Determine the [X, Y] coordinate at the center of the cell enclosing the given text.  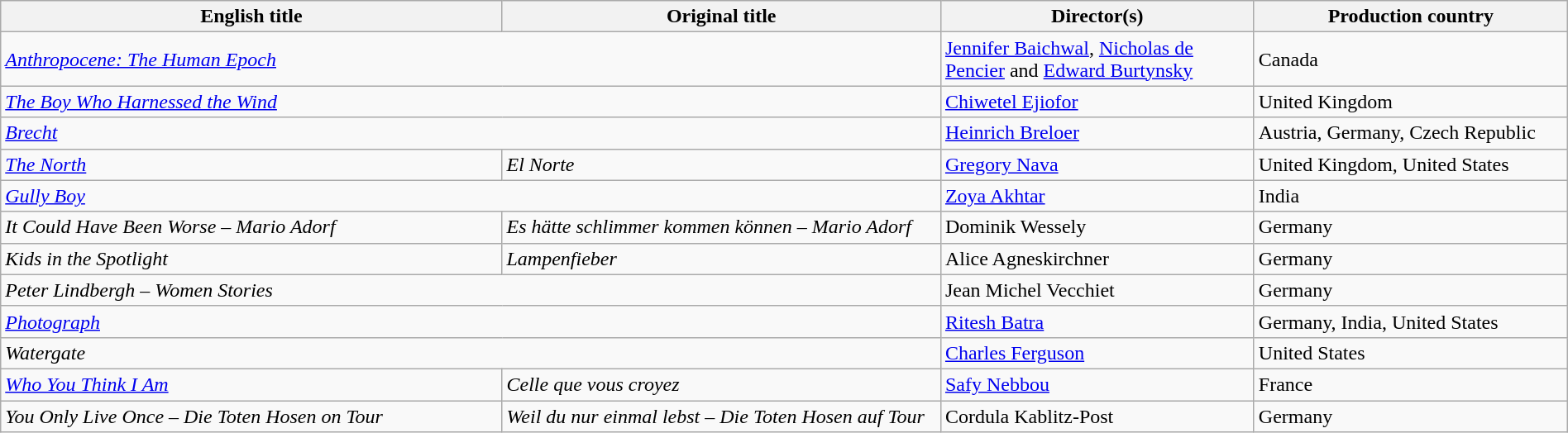
El Norte [721, 164]
Es hätte schlimmer kommen können – Mario Adorf [721, 227]
Germany, India, United States [1411, 321]
Who You Think I Am [251, 384]
Dominik Wessely [1097, 227]
Austria, Germany, Czech Republic [1411, 133]
Gully Boy [471, 196]
Kids in the Spotlight [251, 259]
It Could Have Been Worse – Mario Adorf [251, 227]
Canada [1411, 59]
Safy Nebbou [1097, 384]
Celle que vous croyez [721, 384]
India [1411, 196]
United States [1411, 353]
Original title [721, 17]
Ritesh Batra [1097, 321]
United Kingdom [1411, 102]
Gregory Nava [1097, 164]
The Boy Who Harnessed the Wind [471, 102]
Brecht [471, 133]
United Kingdom, United States [1411, 164]
Cordula Kablitz-Post [1097, 416]
Heinrich Breloer [1097, 133]
Director(s) [1097, 17]
Alice Agneskirchner [1097, 259]
Anthropocene: The Human Epoch [471, 59]
English title [251, 17]
The North [251, 164]
You Only Live Once – Die Toten Hosen on Tour [251, 416]
Photograph [471, 321]
Charles Ferguson [1097, 353]
Jennifer Baichwal, Nicholas de Pencier and Edward Burtynsky [1097, 59]
Production country [1411, 17]
Chiwetel Ejiofor [1097, 102]
Zoya Akhtar [1097, 196]
Watergate [471, 353]
Peter Lindbergh – Women Stories [471, 290]
France [1411, 384]
Weil du nur einmal lebst – Die Toten Hosen auf Tour [721, 416]
Jean Michel Vecchiet [1097, 290]
Lampenfieber [721, 259]
